Return the (X, Y) coordinate for the center point of the cell that contains the specified text.  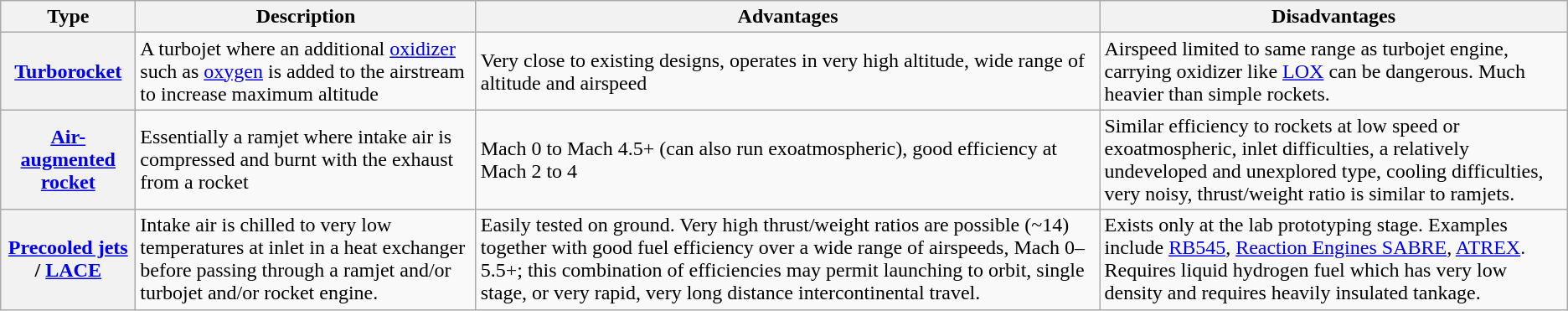
Turborocket (69, 71)
Intake air is chilled to very low temperatures at inlet in a heat exchanger before passing through a ramjet and/or turbojet and/or rocket engine. (306, 260)
Advantages (787, 17)
Type (69, 17)
Description (306, 17)
Disadvantages (1333, 17)
Mach 0 to Mach 4.5+ (can also run exoatmospheric), good efficiency at Mach 2 to 4 (787, 159)
Airspeed limited to same range as turbojet engine, carrying oxidizer like LOX can be dangerous. Much heavier than simple rockets. (1333, 71)
Very close to existing designs, operates in very high altitude, wide range of altitude and airspeed (787, 71)
Precooled jets / LACE (69, 260)
Air-augmented rocket (69, 159)
A turbojet where an additional oxidizer such as oxygen is added to the airstream to increase maximum altitude (306, 71)
Essentially a ramjet where intake air is compressed and burnt with the exhaust from a rocket (306, 159)
